Return [X, Y] of the center of cell containing provided text 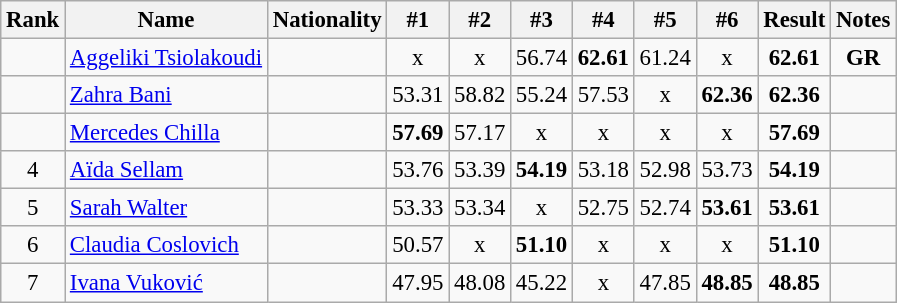
Notes [864, 20]
Result [794, 20]
Rank [33, 20]
GR [864, 58]
Zahra Bani [166, 95]
48.08 [480, 283]
53.34 [480, 208]
56.74 [542, 58]
4 [33, 170]
47.95 [418, 283]
52.74 [665, 208]
6 [33, 245]
Aggeliki Tsiolakoudi [166, 58]
5 [33, 208]
#4 [603, 20]
Claudia Coslovich [166, 245]
53.18 [603, 170]
50.57 [418, 245]
53.39 [480, 170]
47.85 [665, 283]
Name [166, 20]
57.17 [480, 133]
45.22 [542, 283]
52.98 [665, 170]
53.31 [418, 95]
Nationality [326, 20]
53.33 [418, 208]
#6 [727, 20]
Aïda Sellam [166, 170]
52.75 [603, 208]
57.53 [603, 95]
Mercedes Chilla [166, 133]
55.24 [542, 95]
53.73 [727, 170]
#2 [480, 20]
7 [33, 283]
#3 [542, 20]
Ivana Vuković [166, 283]
53.76 [418, 170]
#5 [665, 20]
58.82 [480, 95]
61.24 [665, 58]
Sarah Walter [166, 208]
#1 [418, 20]
